Output the (x, y) coordinate of the center of the cell containing the given text.  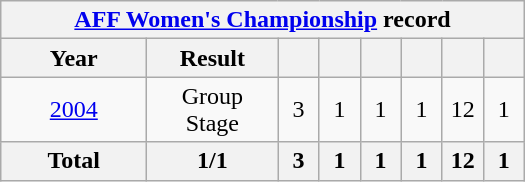
Result (212, 58)
Total (74, 161)
Group Stage (212, 110)
1/1 (212, 161)
AFF Women's Championship record (263, 20)
Year (74, 58)
2004 (74, 110)
